Identify which cell holds the provided text, then report its [x, y] central coordinate. 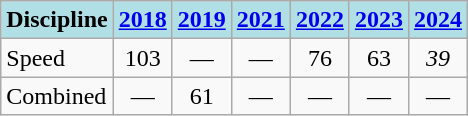
2022 [320, 20]
Discipline [57, 20]
39 [438, 58]
2023 [378, 20]
76 [320, 58]
Combined [57, 96]
Speed [57, 58]
2021 [260, 20]
2018 [142, 20]
2019 [202, 20]
61 [202, 96]
103 [142, 58]
63 [378, 58]
2024 [438, 20]
